Pinpoint the cell where the given text exists, returning its [x, y] midpoint coordinate. 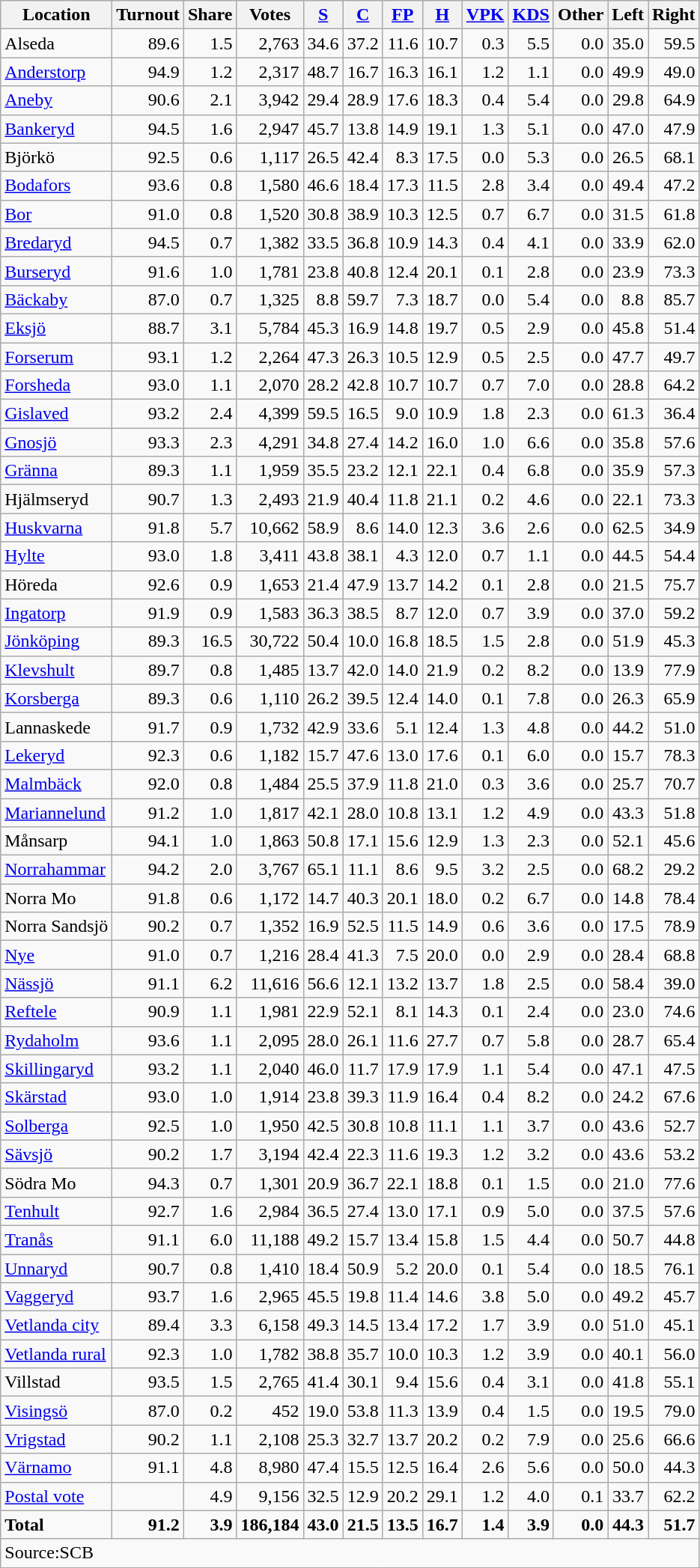
13.1 [442, 812]
64.9 [674, 100]
4.4 [531, 1239]
66.6 [674, 1439]
42.8 [362, 385]
50.4 [323, 641]
18.0 [442, 898]
43.3 [628, 812]
1,110 [270, 698]
Nye [57, 955]
91.9 [148, 613]
17.2 [442, 1326]
36.4 [674, 414]
Turnout [148, 15]
FP [403, 15]
19.8 [362, 1297]
42.0 [362, 670]
48.7 [323, 72]
Jönköping [57, 641]
Lekeryd [57, 755]
Rydaholm [57, 1040]
51.4 [674, 328]
Vaggeryd [57, 1297]
Bredaryd [57, 242]
Alseda [57, 43]
11.7 [362, 1069]
61.8 [674, 214]
47.3 [323, 357]
37.5 [628, 1211]
14.6 [442, 1297]
65.1 [323, 870]
13.2 [403, 983]
47.1 [628, 1069]
Bor [57, 214]
2,763 [270, 43]
19.3 [442, 1154]
16.8 [403, 641]
Mariannelund [57, 812]
5,784 [270, 328]
32.5 [323, 1496]
38.5 [362, 613]
62.2 [674, 1496]
85.7 [674, 299]
VPK [485, 15]
Norrahammar [57, 870]
9,156 [270, 1496]
50.7 [628, 1239]
Malmbäck [57, 784]
2,264 [270, 357]
43.8 [323, 556]
Bäckaby [57, 299]
Eksjö [57, 328]
92.6 [148, 585]
78.4 [674, 898]
29.1 [442, 1496]
38.1 [362, 556]
7.9 [531, 1439]
94.9 [148, 72]
41.4 [323, 1382]
18.8 [442, 1183]
39.5 [362, 698]
42.5 [323, 1126]
88.7 [148, 328]
89.7 [148, 670]
77.6 [674, 1183]
Ingatorp [57, 613]
15.5 [362, 1468]
1,653 [270, 585]
1,182 [270, 755]
34.8 [323, 442]
1,216 [270, 955]
65.4 [674, 1040]
33.6 [362, 727]
1,781 [270, 271]
21.4 [323, 585]
39.0 [674, 983]
62.0 [674, 242]
68.8 [674, 955]
52.5 [362, 927]
Bodafors [57, 186]
37.9 [362, 784]
Postal vote [57, 1496]
90.9 [148, 1012]
16.1 [442, 72]
2,040 [270, 1069]
1,950 [270, 1126]
39.3 [362, 1097]
KDS [531, 15]
Source:SCB [350, 1553]
1,782 [270, 1354]
10,662 [270, 528]
18.3 [442, 100]
Vetlanda rural [57, 1354]
6.8 [531, 471]
11.4 [403, 1297]
35.7 [362, 1354]
3,194 [270, 1154]
3,942 [270, 100]
28.9 [362, 100]
77.9 [674, 670]
12.3 [442, 528]
25.5 [323, 784]
H [442, 15]
Solberga [57, 1126]
2,965 [270, 1297]
47.6 [362, 755]
51.7 [674, 1525]
51.9 [628, 641]
Left [628, 15]
92.0 [148, 784]
Höreda [57, 585]
20.9 [323, 1183]
4.3 [403, 556]
1.4 [485, 1525]
9.5 [442, 870]
4.0 [531, 1496]
5.8 [531, 1040]
49.4 [628, 186]
45.1 [674, 1326]
7.5 [403, 955]
Hjälmseryd [57, 499]
1,410 [270, 1269]
67.6 [674, 1097]
5.6 [531, 1468]
Hylte [57, 556]
2,493 [270, 499]
19.0 [323, 1411]
65.9 [674, 698]
Unnaryd [57, 1269]
21.1 [442, 499]
9.4 [403, 1382]
1,583 [270, 613]
Huskvarna [57, 528]
Location [57, 15]
36.3 [323, 613]
Vetlanda city [57, 1326]
9.0 [403, 414]
5.7 [210, 528]
5.2 [403, 1269]
Burseryd [57, 271]
35.0 [628, 43]
C [362, 15]
Gränna [57, 471]
8,980 [270, 1468]
49.7 [674, 357]
40.8 [362, 271]
Tranås [57, 1239]
Norra Sandsjö [57, 927]
19.1 [442, 129]
Nässjö [57, 983]
89.4 [148, 1326]
26.2 [323, 698]
10.5 [403, 357]
1,732 [270, 727]
35.5 [323, 471]
75.7 [674, 585]
2,108 [270, 1439]
186,184 [270, 1525]
58.4 [628, 983]
Skillingaryd [57, 1069]
Reftele [57, 1012]
62.5 [628, 528]
14.7 [323, 898]
7.0 [531, 385]
36.7 [362, 1183]
94.1 [148, 841]
28.8 [628, 385]
Gnosjö [57, 442]
Visingsö [57, 1411]
47.5 [674, 1069]
47.2 [674, 186]
Sävsjö [57, 1154]
2.1 [210, 100]
Korsberga [57, 698]
29.4 [323, 100]
23.9 [628, 271]
2,947 [270, 129]
3.8 [485, 1297]
1,981 [270, 1012]
2,095 [270, 1040]
3.3 [210, 1326]
50.0 [628, 1468]
11.3 [403, 1411]
16.0 [442, 442]
46.6 [323, 186]
1,520 [270, 214]
28.7 [628, 1040]
16.3 [403, 72]
47.0 [628, 129]
44.8 [674, 1239]
93.5 [148, 1382]
24.2 [628, 1097]
1,172 [270, 898]
45.5 [323, 1297]
2,070 [270, 385]
11,616 [270, 983]
94.3 [148, 1183]
22.9 [323, 1012]
Forserum [57, 357]
Värnamo [57, 1468]
13.5 [403, 1525]
93.3 [148, 442]
8.1 [403, 1012]
31.5 [628, 214]
78.3 [674, 755]
53.2 [674, 1154]
Månsarp [57, 841]
2,317 [270, 72]
3,767 [270, 870]
8.3 [403, 157]
36.5 [323, 1211]
59.2 [674, 613]
37.2 [362, 43]
35.9 [628, 471]
1,863 [270, 841]
11.9 [403, 1097]
1,580 [270, 186]
Klevshult [57, 670]
Björkö [57, 157]
58.9 [323, 528]
92.7 [148, 1211]
91.6 [148, 271]
27.7 [442, 1040]
42.1 [323, 812]
6.6 [531, 442]
59.7 [362, 299]
11,188 [270, 1239]
30,722 [270, 641]
2,984 [270, 1211]
1,817 [270, 812]
Lannaskede [57, 727]
93.1 [148, 357]
52.7 [674, 1126]
Södra Mo [57, 1183]
64.2 [674, 385]
1,959 [270, 471]
44.5 [628, 556]
23.2 [362, 471]
7.8 [531, 698]
93.7 [148, 1297]
18.7 [442, 299]
91.7 [148, 727]
70.7 [674, 784]
1,382 [270, 242]
79.0 [674, 1411]
37.0 [628, 613]
49.9 [628, 72]
68.2 [628, 870]
43.0 [323, 1525]
26.1 [362, 1040]
42.9 [323, 727]
Votes [270, 15]
33.5 [323, 242]
49.0 [674, 72]
Right [674, 15]
6,158 [270, 1326]
1,484 [270, 784]
89.6 [148, 43]
44.2 [628, 727]
78.9 [674, 927]
25.7 [628, 784]
25.6 [628, 1439]
1,301 [270, 1183]
53.8 [362, 1411]
14.5 [362, 1326]
54.4 [674, 556]
Tenhult [57, 1211]
Skärstad [57, 1097]
5.5 [531, 43]
1,914 [270, 1097]
6.2 [210, 983]
Total [57, 1525]
S [323, 15]
38.8 [323, 1354]
47.4 [323, 1468]
13.8 [362, 129]
2,765 [270, 1382]
Anderstorp [57, 72]
5.3 [531, 157]
51.8 [674, 812]
45.8 [628, 328]
15.8 [442, 1239]
90.6 [148, 100]
Share [210, 15]
50.9 [362, 1269]
35.8 [628, 442]
Other [580, 15]
Norra Mo [57, 898]
1,117 [270, 157]
17.3 [403, 186]
3.7 [531, 1126]
33.9 [628, 242]
49.3 [323, 1326]
55.1 [674, 1382]
61.3 [628, 414]
41.3 [362, 955]
33.7 [628, 1496]
4.6 [531, 499]
Vrigstad [57, 1439]
2.0 [210, 870]
Bankeryd [57, 129]
7.3 [403, 299]
56.6 [323, 983]
25.3 [323, 1439]
29.8 [628, 100]
3.4 [531, 186]
41.8 [628, 1382]
94.2 [148, 870]
1,485 [270, 670]
1,352 [270, 927]
4.1 [531, 242]
30.1 [362, 1382]
Gislaved [57, 414]
74.6 [674, 1012]
40.3 [362, 898]
45.6 [674, 841]
40.1 [628, 1354]
47.7 [628, 357]
1,325 [270, 299]
32.7 [362, 1439]
50.8 [323, 841]
36.8 [362, 242]
Villstad [57, 1382]
22.3 [362, 1154]
23.0 [628, 1012]
34.9 [674, 528]
28.2 [323, 385]
46.0 [323, 1069]
57.3 [674, 471]
Aneby [57, 100]
38.9 [362, 214]
19.7 [442, 328]
56.0 [674, 1354]
4,291 [270, 442]
19.5 [628, 1411]
Forsheda [57, 385]
3,411 [270, 556]
452 [270, 1411]
34.6 [323, 43]
40.4 [362, 499]
8.7 [403, 613]
4,399 [270, 414]
76.1 [674, 1269]
29.2 [674, 870]
68.1 [674, 157]
